Extract the [x, y] coordinate from the center of the cell holding the provided text.  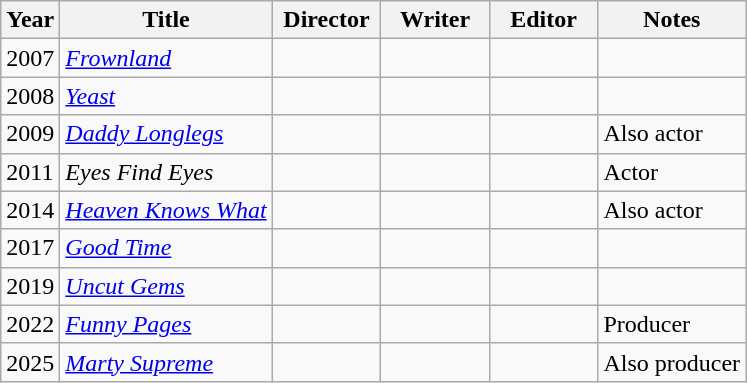
Writer [436, 20]
2014 [30, 210]
2008 [30, 96]
Yeast [166, 96]
Uncut Gems [166, 286]
2011 [30, 172]
Eyes Find Eyes [166, 172]
Director [326, 20]
Producer [672, 324]
Daddy Longlegs [166, 134]
2022 [30, 324]
Notes [672, 20]
Good Time [166, 248]
2017 [30, 248]
Title [166, 20]
Actor [672, 172]
Marty Supreme [166, 362]
Year [30, 20]
Also producer [672, 362]
Frownland [166, 58]
Funny Pages [166, 324]
2019 [30, 286]
2007 [30, 58]
2009 [30, 134]
Editor [544, 20]
Heaven Knows What [166, 210]
2025 [30, 362]
